Search for the cell housing the specified text and yield its [x, y] center coordinate. 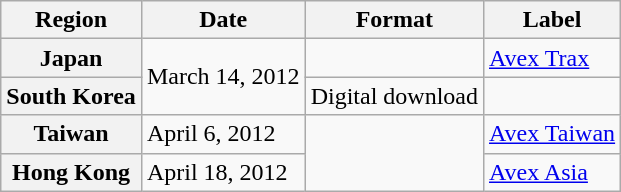
Avex Trax [552, 58]
Avex Asia [552, 172]
Digital download [394, 96]
Date [223, 20]
Format [394, 20]
Avex Taiwan [552, 134]
Hong Kong [72, 172]
Label [552, 20]
Region [72, 20]
March 14, 2012 [223, 77]
South Korea [72, 96]
Japan [72, 58]
Taiwan [72, 134]
April 18, 2012 [223, 172]
April 6, 2012 [223, 134]
